For the text-containing cell, return its midpoint in (x, y) coordinate format. 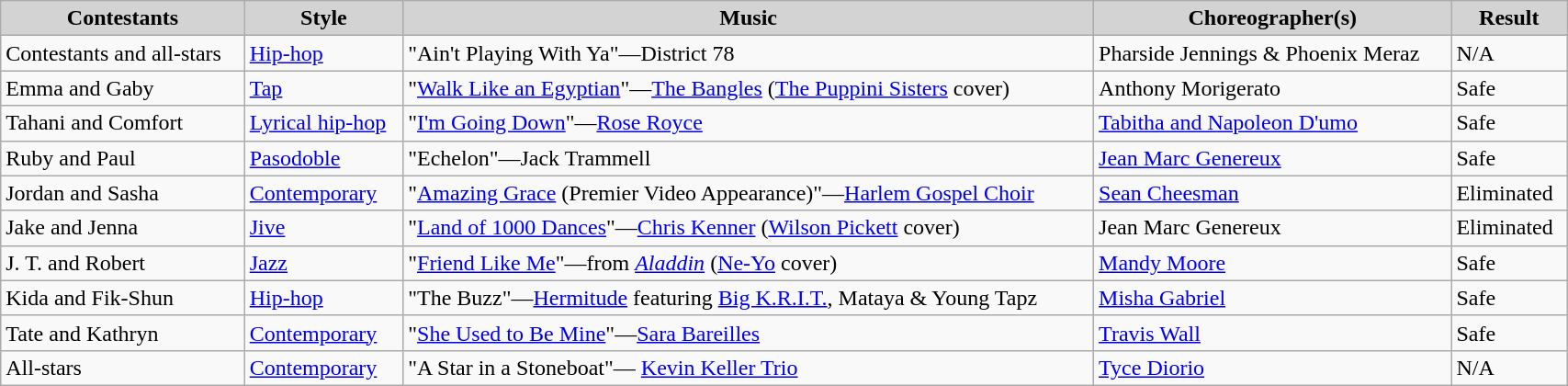
Choreographer(s) (1273, 18)
"She Used to Be Mine"—Sara Bareilles (749, 333)
Tabitha and Napoleon D'umo (1273, 123)
"Ain't Playing With Ya"—District 78 (749, 53)
Result (1509, 18)
"Friend Like Me"—from Aladdin (Ne-Yo cover) (749, 263)
Mandy Moore (1273, 263)
Contestants (123, 18)
Tyce Diorio (1273, 368)
Sean Cheesman (1273, 193)
All-stars (123, 368)
Lyrical hip-hop (323, 123)
Tap (323, 88)
Contestants and all-stars (123, 53)
Tahani and Comfort (123, 123)
"Walk Like an Egyptian"—The Bangles (The Puppini Sisters cover) (749, 88)
Ruby and Paul (123, 158)
Emma and Gaby (123, 88)
"The Buzz"—Hermitude featuring Big K.R.I.T., Mataya & Young Tapz (749, 298)
Style (323, 18)
Anthony Morigerato (1273, 88)
"Echelon"—Jack Trammell (749, 158)
Jake and Jenna (123, 228)
"Amazing Grace (Premier Video Appearance)"—Harlem Gospel Choir (749, 193)
Travis Wall (1273, 333)
Music (749, 18)
Pharside Jennings & Phoenix Meraz (1273, 53)
Misha Gabriel (1273, 298)
Jive (323, 228)
Jazz (323, 263)
Tate and Kathryn (123, 333)
"A Star in a Stoneboat"— Kevin Keller Trio (749, 368)
Pasodoble (323, 158)
"Land of 1000 Dances"—Chris Kenner (Wilson Pickett cover) (749, 228)
"I'm Going Down"—Rose Royce (749, 123)
J. T. and Robert (123, 263)
Jordan and Sasha (123, 193)
Kida and Fik-Shun (123, 298)
